Return [x, y] of the center of cell containing provided text 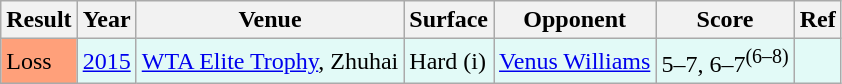
Surface [449, 20]
2015 [106, 62]
Year [106, 20]
Venus Williams [575, 62]
WTA Elite Trophy, Zhuhai [270, 62]
Hard (i) [449, 62]
Result [39, 20]
Ref [818, 20]
5–7, 6–7(6–8) [725, 62]
Opponent [575, 20]
Loss [39, 62]
Venue [270, 20]
Score [725, 20]
